Pinpoint the cell where the given text exists, returning its [X, Y] midpoint coordinate. 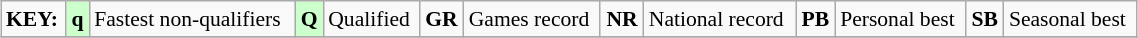
KEY: [34, 19]
GR [442, 19]
Q [309, 19]
Fastest non-qualifiers [192, 19]
National record [720, 19]
NR [622, 19]
q [78, 19]
PB [816, 19]
Qualified [371, 19]
Seasonal best [1070, 19]
Games record [532, 19]
Personal best [900, 19]
SB [985, 19]
